Detect which cell encompasses the target text, then output its [X, Y] center coordinate. 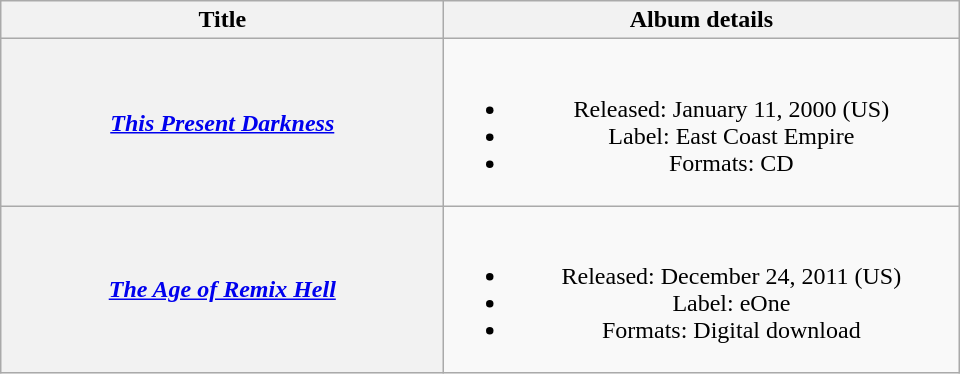
Released: January 11, 2000 (US)Label: East Coast EmpireFormats: CD [702, 122]
This Present Darkness [222, 122]
Title [222, 20]
Album details [702, 20]
Released: December 24, 2011 (US)Label: eOneFormats: Digital download [702, 290]
The Age of Remix Hell [222, 290]
